Identify which cell holds the provided text, then report its [x, y] central coordinate. 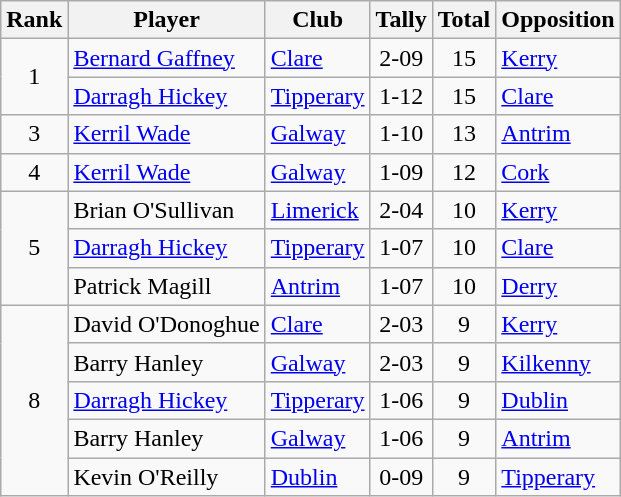
Brian O'Sullivan [166, 210]
Player [166, 20]
4 [34, 172]
Opposition [558, 20]
Cork [558, 172]
0-09 [401, 477]
13 [464, 134]
5 [34, 248]
8 [34, 400]
Kevin O'Reilly [166, 477]
Tally [401, 20]
12 [464, 172]
Bernard Gaffney [166, 58]
2-04 [401, 210]
David O'Donoghue [166, 324]
1-10 [401, 134]
Club [318, 20]
Derry [558, 286]
2-09 [401, 58]
3 [34, 134]
Kilkenny [558, 362]
Rank [34, 20]
Total [464, 20]
1 [34, 77]
1-12 [401, 96]
Limerick [318, 210]
1-09 [401, 172]
Patrick Magill [166, 286]
